Detect which cell encompasses the target text, then output its [X, Y] center coordinate. 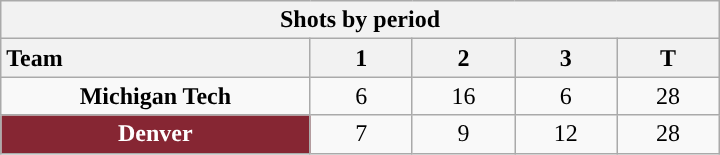
16 [463, 96]
Denver [156, 134]
9 [463, 134]
Michigan Tech [156, 96]
12 [566, 134]
3 [566, 58]
7 [361, 134]
Team [156, 58]
Shots by period [360, 20]
2 [463, 58]
1 [361, 58]
T [668, 58]
